Locate the cell with the specified text and output its [x, y] center coordinate. 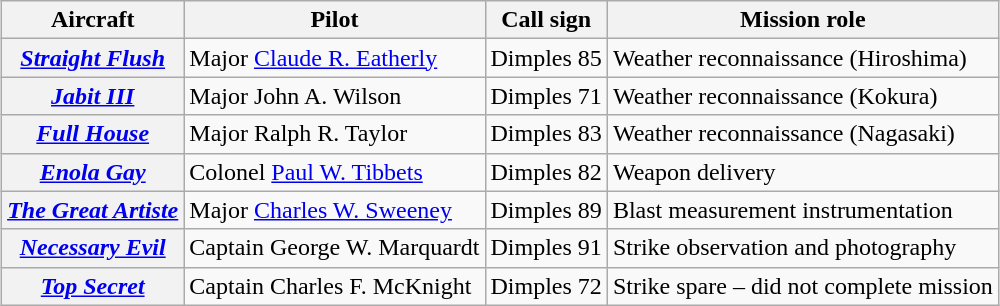
Jabit III [93, 96]
Enola Gay [93, 172]
Top Secret [93, 286]
Strike spare – did not complete mission [802, 286]
Captain Charles F. McKnight [334, 286]
Major Claude R. Eatherly [334, 58]
Weapon delivery [802, 172]
Mission role [802, 20]
Necessary Evil [93, 248]
Weather reconnaissance (Hiroshima) [802, 58]
Dimples 83 [546, 134]
Strike observation and photography [802, 248]
Pilot [334, 20]
Weather reconnaissance (Kokura) [802, 96]
Colonel Paul W. Tibbets [334, 172]
The Great Artiste [93, 210]
Call sign [546, 20]
Dimples 82 [546, 172]
Captain George W. Marquardt [334, 248]
Dimples 91 [546, 248]
Full House [93, 134]
Dimples 71 [546, 96]
Major Charles W. Sweeney [334, 210]
Weather reconnaissance (Nagasaki) [802, 134]
Blast measurement instrumentation [802, 210]
Major Ralph R. Taylor [334, 134]
Dimples 89 [546, 210]
Aircraft [93, 20]
Dimples 72 [546, 286]
Major John A. Wilson [334, 96]
Straight Flush [93, 58]
Dimples 85 [546, 58]
